For the text-containing cell, return its midpoint in [x, y] coordinate format. 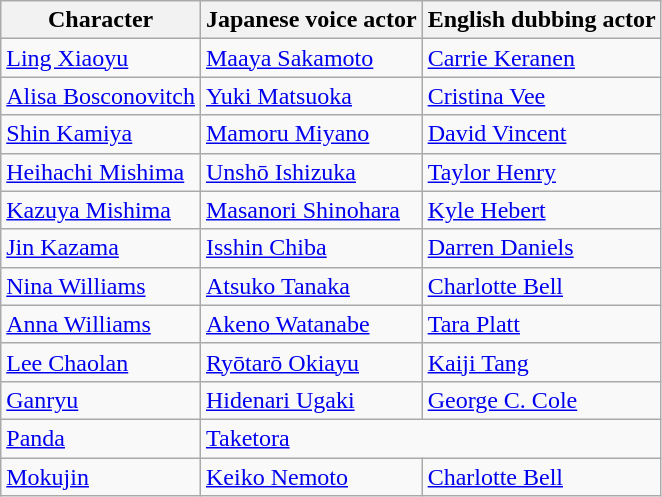
Anna Williams [101, 324]
Nina Williams [101, 286]
Taketora [430, 438]
Cristina Vee [542, 96]
Panda [101, 438]
Masanori Shinohara [311, 210]
Atsuko Tanaka [311, 286]
Mamoru Miyano [311, 134]
Kyle Hebert [542, 210]
George C. Cole [542, 400]
Japanese voice actor [311, 20]
David Vincent [542, 134]
Maaya Sakamoto [311, 58]
Mokujin [101, 477]
English dubbing actor [542, 20]
Unshō Ishizuka [311, 172]
Keiko Nemoto [311, 477]
Darren Daniels [542, 248]
Lee Chaolan [101, 362]
Tara Platt [542, 324]
Yuki Matsuoka [311, 96]
Shin Kamiya [101, 134]
Ling Xiaoyu [101, 58]
Character [101, 20]
Carrie Keranen [542, 58]
Kazuya Mishima [101, 210]
Akeno Watanabe [311, 324]
Ryōtarō Okiayu [311, 362]
Ganryu [101, 400]
Hidenari Ugaki [311, 400]
Heihachi Mishima [101, 172]
Taylor Henry [542, 172]
Kaiji Tang [542, 362]
Isshin Chiba [311, 248]
Alisa Bosconovitch [101, 96]
Jin Kazama [101, 248]
